Scan for the cell matching the given text and deliver its [x, y] coordinate at center. 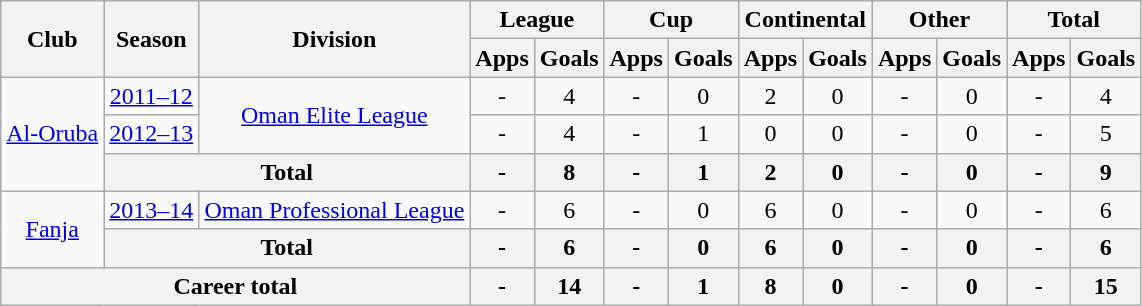
2012–13 [152, 134]
Other [939, 20]
Division [334, 39]
Fanja [52, 229]
Career total [236, 286]
Season [152, 39]
Oman Professional League [334, 210]
Continental [805, 20]
14 [569, 286]
9 [1106, 172]
15 [1106, 286]
Oman Elite League [334, 115]
Cup [671, 20]
5 [1106, 134]
Club [52, 39]
2013–14 [152, 210]
2011–12 [152, 96]
Al-Oruba [52, 134]
League [537, 20]
